Detect which cell encompasses the target text, then output its [x, y] center coordinate. 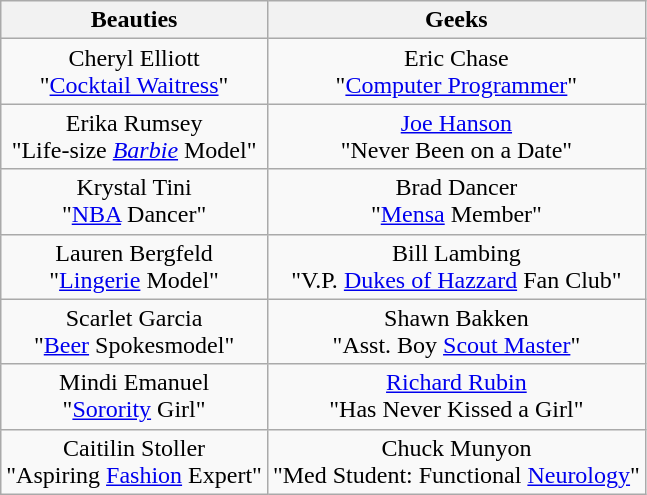
Brad Dancer "Mensa Member" [456, 202]
Caitilin Stoller "Aspiring Fashion Expert" [134, 462]
Cheryl Elliott "Cocktail Waitress" [134, 72]
Eric Chase "Computer Programmer" [456, 72]
Richard Rubin "Has Never Kissed a Girl" [456, 396]
Beauties [134, 20]
Lauren Bergfeld "Lingerie Model" [134, 266]
Joe Hanson "Never Been on a Date" [456, 136]
Mindi Emanuel "Sorority Girl" [134, 396]
Erika Rumsey "Life-size Barbie Model" [134, 136]
Bill Lambing "V.P. Dukes of Hazzard Fan Club" [456, 266]
Shawn Bakken "Asst. Boy Scout Master" [456, 332]
Krystal Tini "NBA Dancer" [134, 202]
Geeks [456, 20]
Scarlet Garcia "Beer Spokesmodel" [134, 332]
Chuck Munyon "Med Student: Functional Neurology" [456, 462]
